Output the (X, Y) coordinate of the center of the cell containing the given text.  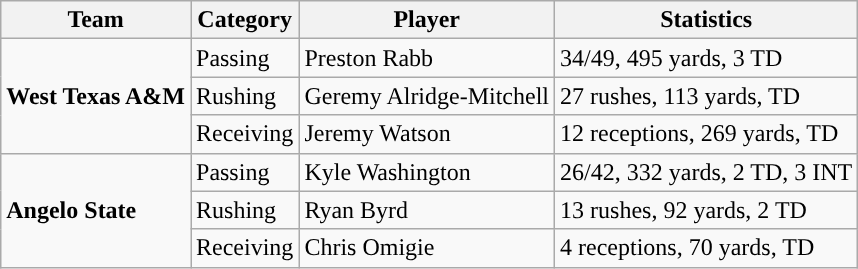
Category (244, 20)
Team (96, 20)
13 rushes, 92 yards, 2 TD (706, 210)
Statistics (706, 20)
Preston Rabb (427, 58)
12 receptions, 269 yards, TD (706, 134)
Ryan Byrd (427, 210)
Kyle Washington (427, 172)
4 receptions, 70 yards, TD (706, 248)
Jeremy Watson (427, 134)
Chris Omigie (427, 248)
Angelo State (96, 210)
26/42, 332 yards, 2 TD, 3 INT (706, 172)
Geremy Alridge-Mitchell (427, 96)
34/49, 495 yards, 3 TD (706, 58)
West Texas A&M (96, 96)
27 rushes, 113 yards, TD (706, 96)
Player (427, 20)
